Return (x, y) of the center of cell containing provided text 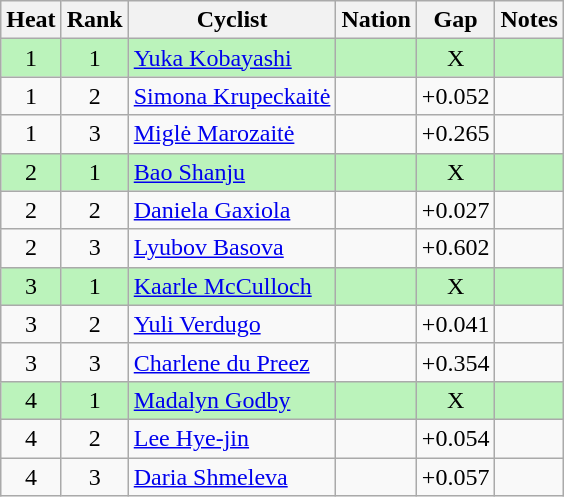
Daniela Gaxiola (232, 210)
Charlene du Preez (232, 362)
+0.265 (456, 134)
+0.052 (456, 96)
+0.027 (456, 210)
Lee Hye-jin (232, 438)
Heat (31, 20)
Rank (94, 20)
+0.354 (456, 362)
+0.057 (456, 477)
Nation (376, 20)
Bao Shanju (232, 172)
Lyubov Basova (232, 248)
Cyclist (232, 20)
Gap (456, 20)
Miglė Marozaitė (232, 134)
Yuli Verdugo (232, 324)
Yuka Kobayashi (232, 58)
Notes (529, 20)
+0.602 (456, 248)
+0.054 (456, 438)
+0.041 (456, 324)
Simona Krupeckaitė (232, 96)
Kaarle McCulloch (232, 286)
Madalyn Godby (232, 400)
Daria Shmeleva (232, 477)
